Pinpoint the cell where the given text exists, returning its (X, Y) midpoint coordinate. 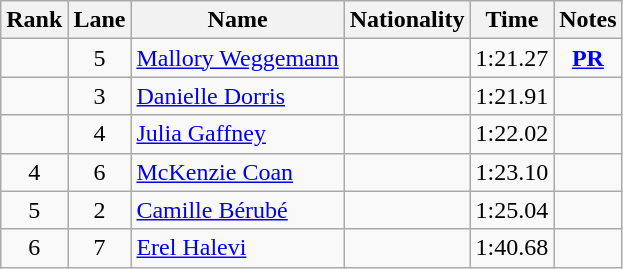
1:22.02 (512, 134)
Julia Gaffney (238, 134)
Rank (34, 20)
Notes (588, 20)
7 (100, 248)
PR (588, 58)
Lane (100, 20)
1:21.91 (512, 96)
1:21.27 (512, 58)
Danielle Dorris (238, 96)
1:25.04 (512, 210)
Erel Halevi (238, 248)
Mallory Weggemann (238, 58)
Nationality (407, 20)
Camille Bérubé (238, 210)
1:40.68 (512, 248)
2 (100, 210)
McKenzie Coan (238, 172)
Time (512, 20)
3 (100, 96)
Name (238, 20)
1:23.10 (512, 172)
